Search for the cell housing the specified text and yield its (x, y) center coordinate. 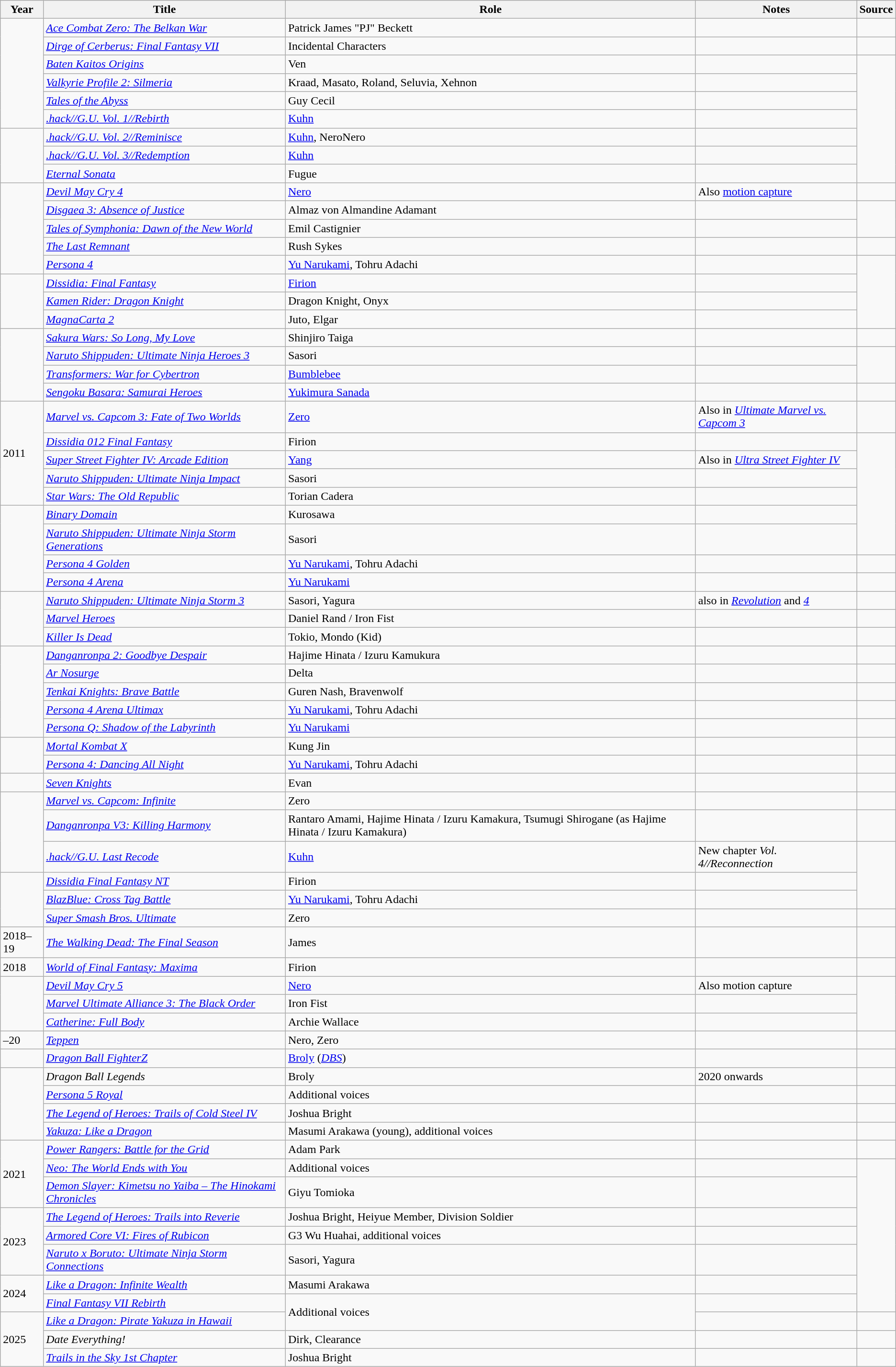
Yang (490, 460)
.hack//G.U. Last Recode (165, 856)
Yakuza: Like a Dragon (165, 1131)
Marvel Heroes (165, 619)
Role (490, 10)
Title (165, 10)
World of Final Fantasy: Maxima (165, 967)
Broly (DBS) (490, 1058)
2011 (22, 453)
Ace Combat Zero: The Belkan War (165, 28)
Persona 5 Royal (165, 1095)
Dragon Ball FighterZ (165, 1058)
Marvel Ultimate Alliance 3: The Black Order (165, 1004)
Juto, Elgar (490, 319)
Adam Park (490, 1149)
MagnaCarta 2 (165, 319)
2021 (22, 1174)
Tokio, Mondo (Kid) (490, 637)
–20 (22, 1040)
Torian Cadera (490, 496)
Kuhn, NeroNero (490, 137)
Almaz von Almandine Adamant (490, 210)
Naruto Shippuden: Ultimate Ninja Impact (165, 478)
Dissidia: Final Fantasy (165, 283)
Teppen (165, 1040)
Bumblebee (490, 374)
Joshua Bright, Heiyue Member, Division Soldier (490, 1217)
Delta (490, 673)
Danganronpa 2: Goodbye Despair (165, 655)
Persona 4 Arena (165, 582)
Also in Ultra Street Fighter IV (776, 460)
2018–19 (22, 942)
Naruto Shippuden: Ultimate Ninja Storm Generations (165, 539)
Naruto Shippuden: Ultimate Ninja Heroes 3 (165, 356)
Persona Q: Shadow of the Labyrinth (165, 728)
BlazBlue: Cross Tag Battle (165, 900)
Star Wars: The Old Republic (165, 496)
Giyu Tomioka (490, 1192)
Killer Is Dead (165, 637)
Emil Castignier (490, 228)
Yukimura Sanada (490, 392)
Tales of the Abyss (165, 101)
New chapter Vol. 4//Reconnection (776, 856)
Neo: The World Ends with You (165, 1168)
Super Street Fighter IV: Arcade Edition (165, 460)
Sakura Wars: So Long, My Love (165, 338)
2018 (22, 967)
.hack//G.U. Vol. 2//Reminisce (165, 137)
Ar Nosurge (165, 673)
Shinjiro Taiga (490, 338)
Tenkai Knights: Brave Battle (165, 691)
The Last Remnant (165, 247)
Disgaea 3: Absence of Justice (165, 210)
Persona 4 (165, 265)
Transformers: War for Cybertron (165, 374)
Mortal Kombat X (165, 746)
Sengoku Basara: Samurai Heroes (165, 392)
.hack//G.U. Vol. 3//Redemption (165, 155)
Patrick James "PJ" Beckett (490, 28)
Masumi Arakawa (young), additional voices (490, 1131)
G3 Wu Huahai, additional voices (490, 1235)
Final Fantasy VII Rebirth (165, 1303)
Archie Wallace (490, 1022)
Naruto Shippuden: Ultimate Ninja Storm 3 (165, 600)
Trails in the Sky 1st Chapter (165, 1357)
The Legend of Heroes: Trails of Cold Steel IV (165, 1113)
Tales of Symphonia: Dawn of the New World (165, 228)
2023 (22, 1242)
Marvel vs. Capcom: Infinite (165, 801)
Evan (490, 782)
Notes (776, 10)
Demon Slayer: Kimetsu no Yaiba – The Hinokami Chronicles (165, 1192)
Valkyrie Profile 2: Silmeria (165, 82)
Dissidia Final Fantasy NT (165, 881)
Hajime Hinata / Izuru Kamukura (490, 655)
Rush Sykes (490, 247)
.hack//G.U. Vol. 1//Rebirth (165, 119)
Dissidia 012 Final Fantasy (165, 441)
Danganronpa V3: Killing Harmony (165, 825)
Devil May Cry 4 (165, 192)
Dragon Ball Legends (165, 1076)
Dirk, Clearance (490, 1339)
Year (22, 10)
2024 (22, 1294)
Iron Fist (490, 1004)
2025 (22, 1339)
Fugue (490, 173)
Incidental Characters (490, 46)
also in Revolution and 4 (776, 600)
Kamen Rider: Dragon Knight (165, 301)
Seven Knights (165, 782)
Dirge of Cerberus: Final Fantasy VII (165, 46)
Kraad, Masato, Roland, Seluvia, Xehnon (490, 82)
The Legend of Heroes: Trails into Reverie (165, 1217)
2020 onwards (776, 1076)
Like a Dragon: Pirate Yakuza in Hawaii (165, 1321)
Catherine: Full Body (165, 1022)
Super Smash Bros. Ultimate (165, 918)
Armored Core VI: Fires of Rubicon (165, 1235)
Eternal Sonata (165, 173)
Baten Kaitos Origins (165, 64)
Marvel vs. Capcom 3: Fate of Two Worlds (165, 417)
Persona 4 Arena Ultimax (165, 710)
Broly (490, 1076)
Persona 4: Dancing All Night (165, 764)
Power Rangers: Battle for the Grid (165, 1149)
Also in Ultimate Marvel vs. Capcom 3 (776, 417)
Persona 4 Golden (165, 564)
Dragon Knight, Onyx (490, 301)
The Walking Dead: The Final Season (165, 942)
Guren Nash, Bravenwolf (490, 691)
Nero, Zero (490, 1040)
Date Everything! (165, 1339)
Naruto x Boruto: Ultimate Ninja Storm Connections (165, 1260)
Binary Domain (165, 514)
Kung Jin (490, 746)
Masumi Arakawa (490, 1285)
Devil May Cry 5 (165, 985)
Guy Cecil (490, 101)
James (490, 942)
Like a Dragon: Infinite Wealth (165, 1285)
Source (876, 10)
Ven (490, 64)
Rantaro Amami, Hajime Hinata / Izuru Kamakura, Tsumugi Shirogane (as Hajime Hinata / Izuru Kamakura) (490, 825)
Kurosawa (490, 514)
Daniel Rand / Iron Fist (490, 619)
